Provide the (x, y) coordinate of the cell's center where the given text is located.  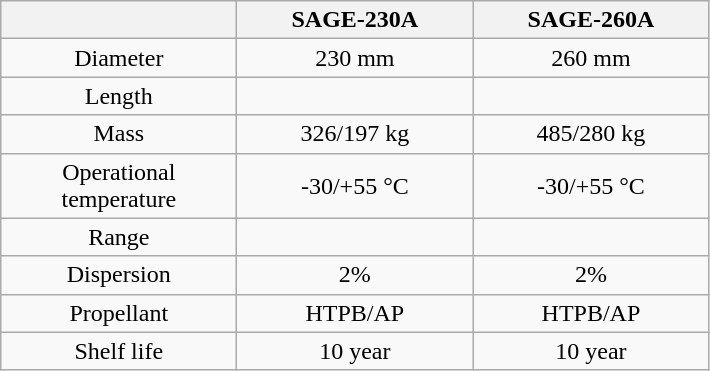
SAGE-230A (355, 20)
260 mm (591, 58)
230 mm (355, 58)
Operational temperature (119, 186)
Mass (119, 134)
Dispersion (119, 275)
485/280 kg (591, 134)
Propellant (119, 313)
Diameter (119, 58)
Range (119, 237)
326/197 kg (355, 134)
Length (119, 96)
SAGE-260A (591, 20)
Shelf life (119, 351)
